Output the (x, y) coordinate of the center of the cell containing the given text.  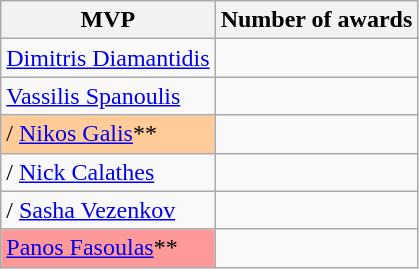
/ Nikos Galis** (108, 134)
Panos Fasoulas** (108, 248)
MVP (108, 20)
Dimitris Diamantidis (108, 58)
Number of awards (316, 20)
/ Nick Calathes (108, 172)
Vassilis Spanoulis (108, 96)
/ Sasha Vezenkov (108, 210)
